Provide the (x, y) coordinate of the cell's center where the given text is located.  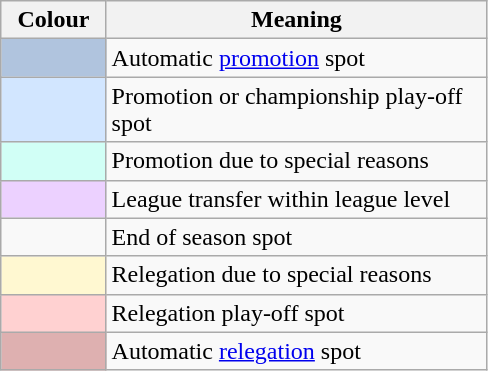
Colour (54, 20)
Automatic relegation spot (296, 351)
Automatic promotion spot (296, 58)
Promotion or championship play-off spot (296, 110)
Meaning (296, 20)
Relegation play-off spot (296, 313)
League transfer within league level (296, 199)
Promotion due to special reasons (296, 161)
Relegation due to special reasons (296, 275)
End of season spot (296, 237)
